Identify which cell holds the provided text, then report its [x, y] central coordinate. 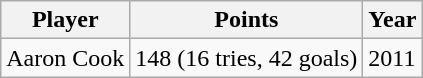
148 (16 tries, 42 goals) [246, 58]
Points [246, 20]
Aaron Cook [66, 58]
Player [66, 20]
Year [392, 20]
2011 [392, 58]
